Determine the [X, Y] coordinate at the center of the cell enclosing the given text.  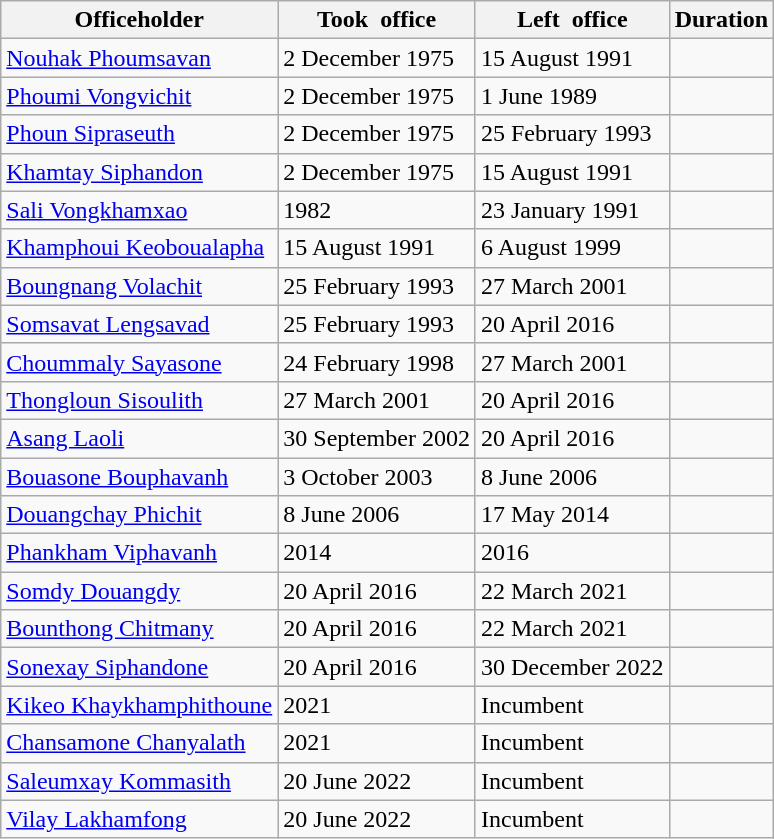
Officeholder [140, 20]
Nouhak Phoumsavan [140, 58]
Sali Vongkhamxao [140, 210]
Khamphoui Keoboualapha [140, 248]
Phoumi Vongvichit [140, 96]
Somdy Douangdy [140, 591]
Bouasone Bouphavanh [140, 477]
24 February 1998 [377, 362]
Took office [377, 20]
Phankham Viphavanh [140, 553]
Chansamone Chanyalath [140, 743]
30 September 2002 [377, 438]
Boungnang Volachit [140, 286]
Khamtay Siphandon [140, 172]
Kikeo Khaykhamphithoune [140, 705]
Duration [721, 20]
1 June 1989 [572, 96]
Douangchay Phichit [140, 515]
1982 [377, 210]
2014 [377, 553]
23 January 1991 [572, 210]
17 May 2014 [572, 515]
Bounthong Chitmany [140, 629]
Thongloun Sisoulith [140, 400]
Asang Laoli [140, 438]
Sonexay Siphandone [140, 667]
Left office [572, 20]
3 October 2003 [377, 477]
Vilay Lakhamfong [140, 819]
Choummaly Sayasone [140, 362]
Phoun Sipraseuth [140, 134]
Saleumxay Kommasith [140, 781]
Somsavat Lengsavad [140, 324]
30 December 2022 [572, 667]
2016 [572, 553]
6 August 1999 [572, 248]
